Output the [x, y] coordinate of the center of the cell containing the given text.  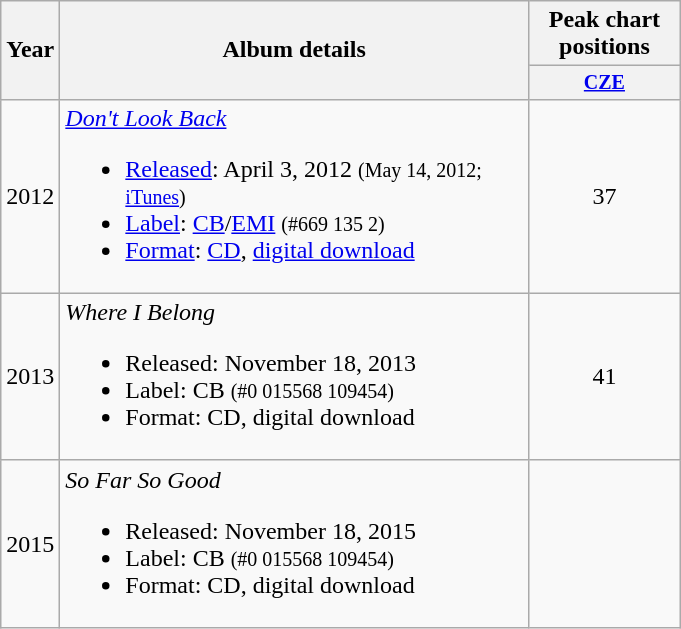
Don't Look BackReleased: April 3, 2012 (May 14, 2012; iTunes)Label: CB/EMI (#669 135 2)Format: CD, digital download [294, 196]
Peak chart positions [604, 34]
Where I BelongReleased: November 18, 2013Label: CB (#0 015568 109454)Format: CD, digital download [294, 376]
37 [604, 196]
2012 [30, 196]
2013 [30, 376]
2015 [30, 544]
CZE [604, 82]
41 [604, 376]
So Far So GoodReleased: November 18, 2015Label: CB (#0 015568 109454)Format: CD, digital download [294, 544]
Album details [294, 50]
Year [30, 50]
